Locate the cell with the specified text and output its (x, y) center coordinate. 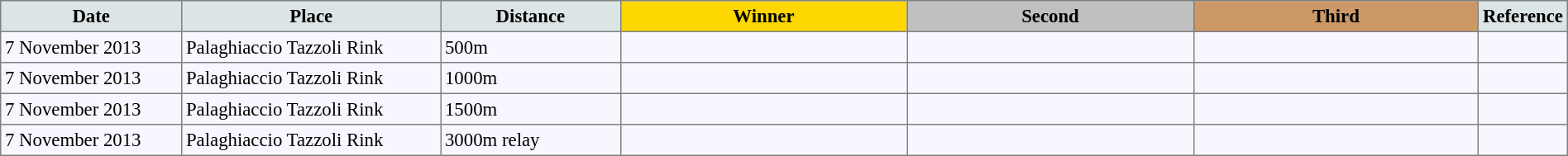
1000m (531, 78)
Reference (1523, 17)
Second (1050, 17)
Distance (531, 17)
Place (311, 17)
1500m (531, 109)
500m (531, 47)
Third (1336, 17)
Date (91, 17)
3000m relay (531, 140)
Winner (764, 17)
